Pinpoint the cell where the given text exists, returning its (X, Y) midpoint coordinate. 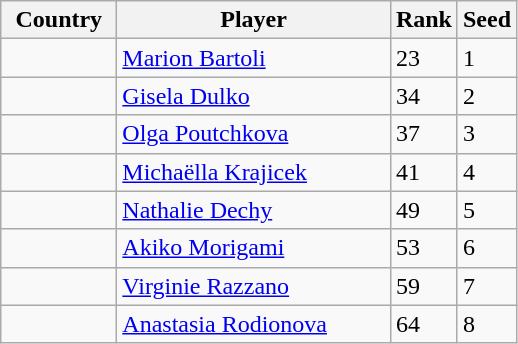
34 (424, 96)
6 (486, 248)
1 (486, 58)
Seed (486, 20)
59 (424, 286)
Country (59, 20)
2 (486, 96)
64 (424, 324)
4 (486, 172)
53 (424, 248)
Michaëlla Krajicek (254, 172)
41 (424, 172)
37 (424, 134)
Rank (424, 20)
5 (486, 210)
Anastasia Rodionova (254, 324)
Olga Poutchkova (254, 134)
Gisela Dulko (254, 96)
Virginie Razzano (254, 286)
23 (424, 58)
3 (486, 134)
8 (486, 324)
49 (424, 210)
Marion Bartoli (254, 58)
Nathalie Dechy (254, 210)
7 (486, 286)
Player (254, 20)
Akiko Morigami (254, 248)
